Capture the cell that displays the provided text and extract its [X, Y] central coordinate. 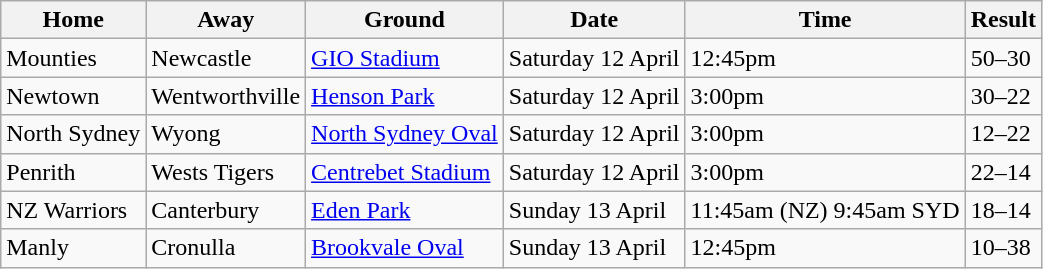
Canterbury [226, 210]
Newcastle [226, 58]
50–30 [1003, 58]
Newtown [74, 96]
Away [226, 20]
Manly [74, 248]
Wyong [226, 134]
Henson Park [405, 96]
Home [74, 20]
GIO Stadium [405, 58]
Time [825, 20]
10–38 [1003, 248]
Penrith [74, 172]
Ground [405, 20]
11:45am (NZ) 9:45am SYD [825, 210]
Wests Tigers [226, 172]
Eden Park [405, 210]
North Sydney Oval [405, 134]
12–22 [1003, 134]
18–14 [1003, 210]
Mounties [74, 58]
NZ Warriors [74, 210]
Result [1003, 20]
Brookvale Oval [405, 248]
30–22 [1003, 96]
North Sydney [74, 134]
Wentworthville [226, 96]
22–14 [1003, 172]
Cronulla [226, 248]
Date [594, 20]
Centrebet Stadium [405, 172]
